Capture the cell that displays the provided text and extract its [x, y] central coordinate. 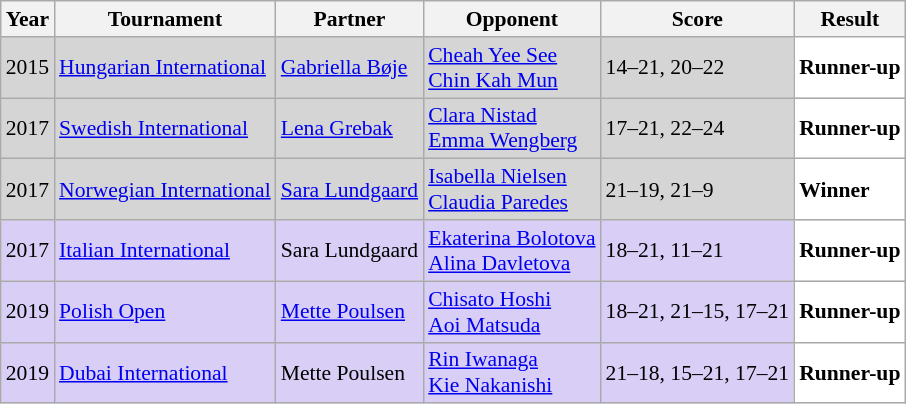
14–21, 20–22 [698, 68]
Gabriella Bøje [350, 68]
Swedish International [165, 128]
Lena Grebak [350, 128]
18–21, 21–15, 17–21 [698, 312]
Chisato Hoshi Aoi Matsuda [512, 312]
Hungarian International [165, 68]
Opponent [512, 19]
Isabella Nielsen Claudia Paredes [512, 190]
Italian International [165, 250]
Cheah Yee See Chin Kah Mun [512, 68]
Ekaterina Bolotova Alina Davletova [512, 250]
Tournament [165, 19]
Score [698, 19]
21–19, 21–9 [698, 190]
17–21, 22–24 [698, 128]
Clara Nistad Emma Wengberg [512, 128]
Polish Open [165, 312]
Year [28, 19]
21–18, 15–21, 17–21 [698, 372]
Rin Iwanaga Kie Nakanishi [512, 372]
2015 [28, 68]
Norwegian International [165, 190]
18–21, 11–21 [698, 250]
Winner [850, 190]
Result [850, 19]
Partner [350, 19]
Dubai International [165, 372]
